Determine the (X, Y) coordinate at the center of the cell enclosing the given text.  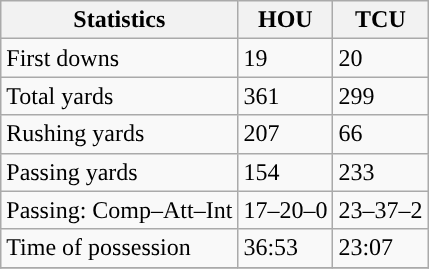
First downs (120, 58)
299 (380, 96)
66 (380, 134)
19 (286, 58)
Rushing yards (120, 134)
361 (286, 96)
Statistics (120, 20)
17–20–0 (286, 210)
233 (380, 172)
Time of possession (120, 248)
20 (380, 58)
23:07 (380, 248)
TCU (380, 20)
207 (286, 134)
36:53 (286, 248)
Total yards (120, 96)
154 (286, 172)
23–37–2 (380, 210)
Passing: Comp–Att–Int (120, 210)
HOU (286, 20)
Passing yards (120, 172)
